Search for the cell housing the specified text and yield its (X, Y) center coordinate. 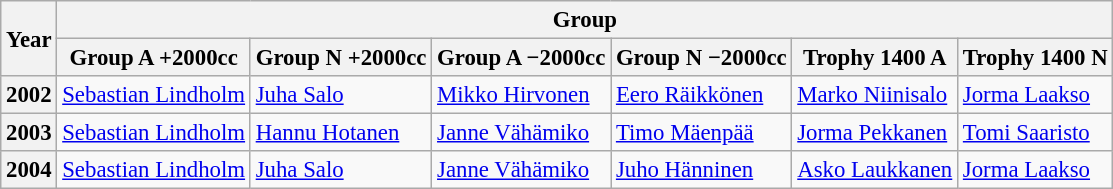
Group (585, 20)
Timo Mäenpää (702, 133)
2004 (29, 170)
Trophy 1400 A (875, 58)
Year (29, 38)
2003 (29, 133)
Asko Laukkanen (875, 170)
Marko Niinisalo (875, 95)
Group A +2000cc (154, 58)
Jorma Pekkanen (875, 133)
Group N −2000cc (702, 58)
Hannu Hotanen (340, 133)
2002 (29, 95)
Tomi Saaristo (1036, 133)
Eero Räikkönen (702, 95)
Group A −2000cc (522, 58)
Juho Hänninen (702, 170)
Mikko Hirvonen (522, 95)
Trophy 1400 N (1036, 58)
Group N +2000cc (340, 58)
